Detect which cell encompasses the target text, then output its (X, Y) center coordinate. 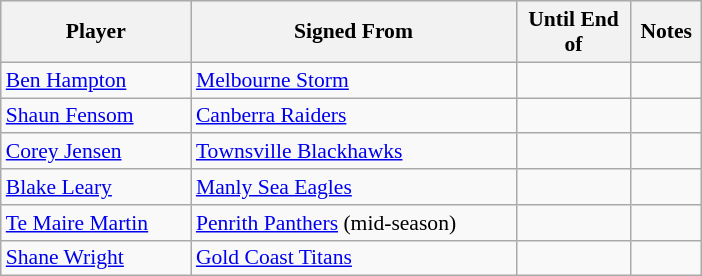
Signed From (354, 32)
Ben Hampton (96, 80)
Townsville Blackhawks (354, 152)
Until End of (574, 32)
Penrith Panthers (mid-season) (354, 223)
Te Maire Martin (96, 223)
Shaun Fensom (96, 116)
Corey Jensen (96, 152)
Gold Coast Titans (354, 258)
Shane Wright (96, 258)
Canberra Raiders (354, 116)
Blake Leary (96, 187)
Melbourne Storm (354, 80)
Manly Sea Eagles (354, 187)
Notes (666, 32)
Player (96, 32)
